Identify which cell holds the provided text, then report its [X, Y] central coordinate. 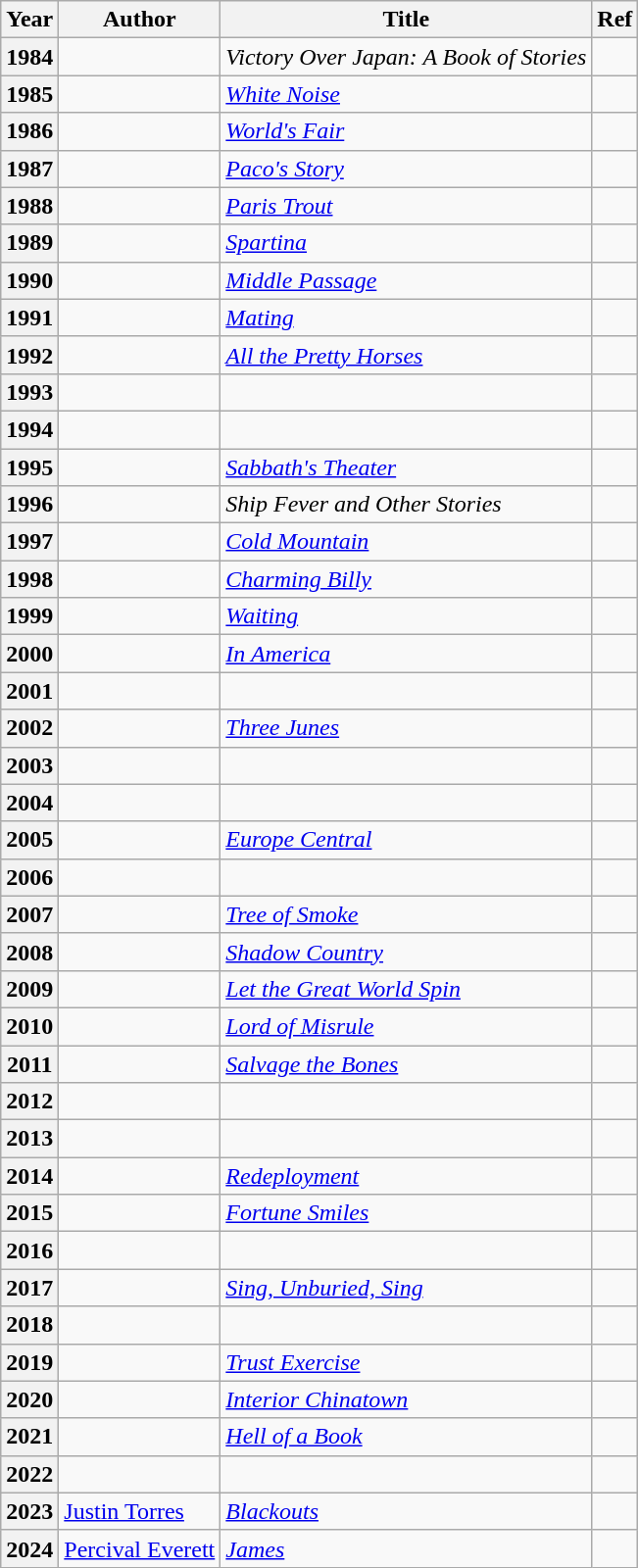
1997 [29, 542]
1985 [29, 94]
Victory Over Japan: A Book of Stories [406, 57]
1993 [29, 392]
Sing, Unburied, Sing [406, 1288]
2009 [29, 989]
Interior Chinatown [406, 1399]
2024 [29, 1548]
Justin Torres [139, 1511]
Redeployment [406, 1176]
Author [139, 20]
1987 [29, 169]
Ship Fever and Other Stories [406, 505]
2011 [29, 1063]
Trust Exercise [406, 1362]
Let the Great World Spin [406, 989]
1998 [29, 579]
2004 [29, 803]
2010 [29, 1026]
1986 [29, 131]
2018 [29, 1325]
2017 [29, 1288]
2005 [29, 840]
Mating [406, 318]
2006 [29, 877]
In America [406, 654]
Cold Mountain [406, 542]
1990 [29, 280]
Title [406, 20]
2003 [29, 765]
Paris Trout [406, 206]
1994 [29, 429]
1992 [29, 355]
James [406, 1548]
2022 [29, 1474]
White Noise [406, 94]
Charming Billy [406, 579]
2020 [29, 1399]
2014 [29, 1176]
Middle Passage [406, 280]
1988 [29, 206]
2000 [29, 654]
Waiting [406, 616]
Fortune Smiles [406, 1213]
Blackouts [406, 1511]
1999 [29, 616]
All the Pretty Horses [406, 355]
Sabbath's Theater [406, 467]
Three Junes [406, 728]
2008 [29, 952]
2007 [29, 914]
1991 [29, 318]
Hell of a Book [406, 1437]
2019 [29, 1362]
2015 [29, 1213]
1984 [29, 57]
Shadow Country [406, 952]
Spartina [406, 243]
2021 [29, 1437]
1989 [29, 243]
1995 [29, 467]
Paco's Story [406, 169]
2001 [29, 691]
Tree of Smoke [406, 914]
2013 [29, 1139]
World's Fair [406, 131]
Salvage the Bones [406, 1063]
Europe Central [406, 840]
2012 [29, 1102]
Percival Everett [139, 1548]
2016 [29, 1250]
Lord of Misrule [406, 1026]
2023 [29, 1511]
Ref [615, 20]
1996 [29, 505]
Year [29, 20]
2002 [29, 728]
